Provide the [x, y] coordinate of the cell's center where the given text is located.  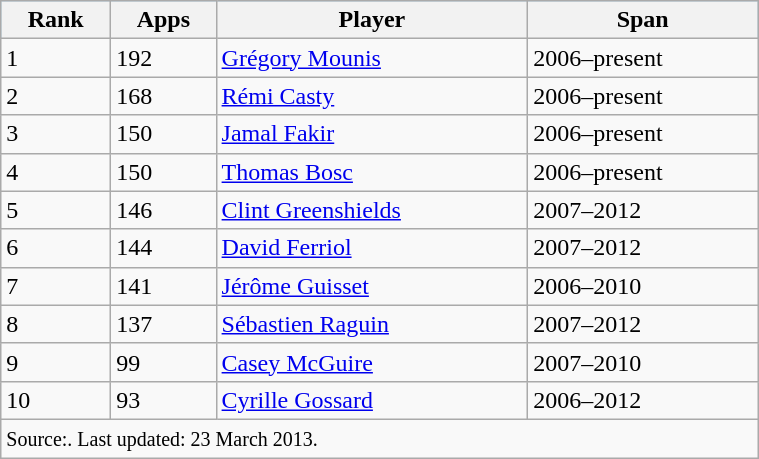
Cyrille Gossard [372, 400]
2006–2010 [643, 286]
168 [164, 96]
Clint Greenshields [372, 210]
6 [56, 248]
10 [56, 400]
Jamal Fakir [372, 134]
Thomas Bosc [372, 172]
93 [164, 400]
Player [372, 20]
8 [56, 324]
Sébastien Raguin [372, 324]
192 [164, 58]
4 [56, 172]
Span [643, 20]
99 [164, 362]
1 [56, 58]
Apps [164, 20]
141 [164, 286]
144 [164, 248]
2006–2012 [643, 400]
5 [56, 210]
Rémi Casty [372, 96]
David Ferriol [372, 248]
2007–2010 [643, 362]
146 [164, 210]
2 [56, 96]
Grégory Mounis [372, 58]
Source:. Last updated: 23 March 2013. [380, 438]
Rank [56, 20]
3 [56, 134]
137 [164, 324]
Casey McGuire [372, 362]
Jérôme Guisset [372, 286]
9 [56, 362]
7 [56, 286]
